Locate the cell with the specified text and output its (x, y) center coordinate. 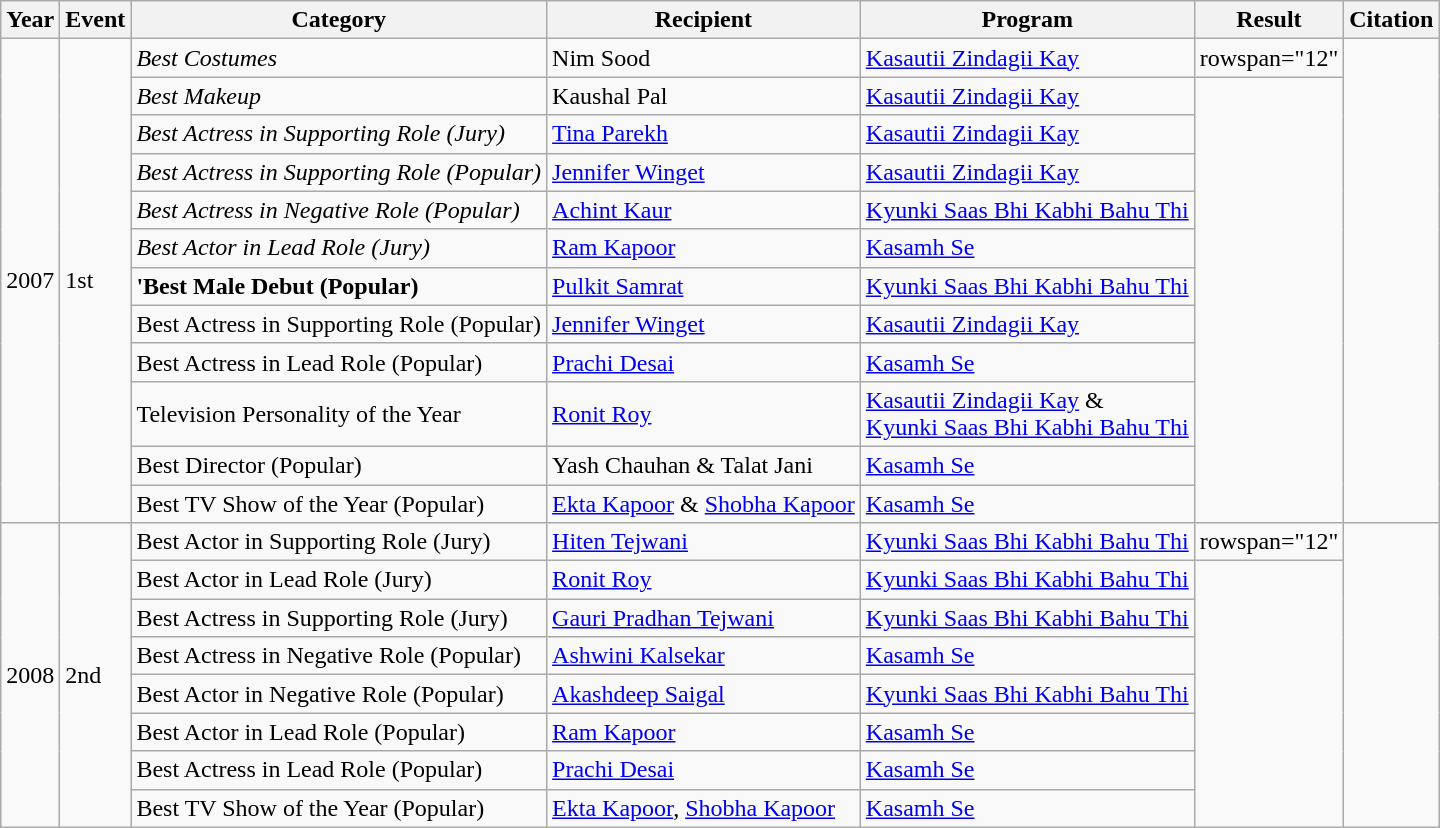
Year (30, 20)
Gauri Pradhan Tejwani (704, 618)
Best Director (Popular) (339, 465)
Kasautii Zindagii Kay & Kyunki Saas Bhi Kabhi Bahu Thi (1027, 414)
Ekta Kapoor & Shobha Kapoor (704, 503)
Kaushal Pal (704, 96)
Best Makeup (339, 96)
'Best Male Debut (Popular) (339, 286)
Recipient (704, 20)
Best Actor in Lead Role (Popular) (339, 732)
2008 (30, 675)
Achint Kaur (704, 210)
Program (1027, 20)
Event (96, 20)
Citation (1392, 20)
Akashdeep Saigal (704, 694)
Nim Sood (704, 58)
Ekta Kapoor, Shobha Kapoor (704, 808)
Ashwini Kalsekar (704, 656)
Best Actor in Negative Role (Popular) (339, 694)
2nd (96, 675)
Result (1269, 20)
Best Costumes (339, 58)
Yash Chauhan & Talat Jani (704, 465)
Best Actor in Supporting Role (Jury) (339, 542)
Television Personality of the Year (339, 414)
Pulkit Samrat (704, 286)
2007 (30, 281)
1st (96, 281)
Category (339, 20)
Hiten Tejwani (704, 542)
Tina Parekh (704, 134)
